From the cell containing the given text, extract its center point as (x, y) coordinate. 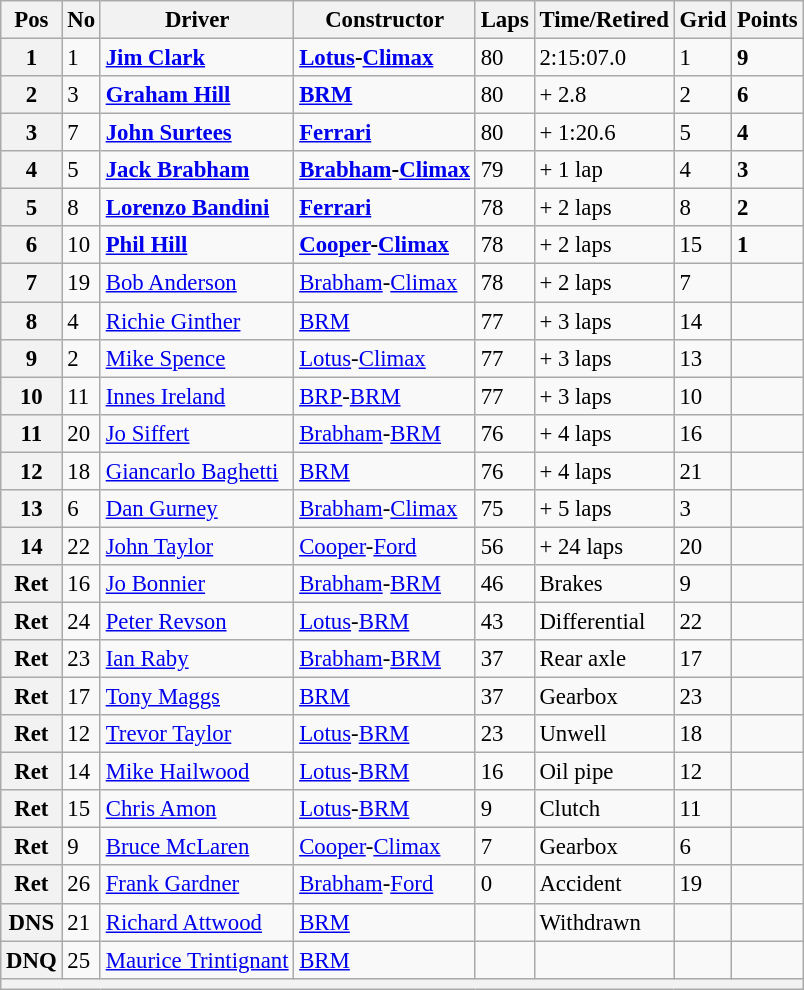
Mike Spence (196, 358)
24 (81, 621)
+ 1 lap (604, 170)
56 (504, 546)
Cooper-Ford (384, 546)
Chris Amon (196, 809)
Graham Hill (196, 95)
Jo Siffert (196, 433)
Ian Raby (196, 659)
BRP-BRM (384, 396)
Phil Hill (196, 245)
Giancarlo Baghetti (196, 471)
Richard Attwood (196, 922)
+ 5 laps (604, 509)
Constructor (384, 20)
Jim Clark (196, 58)
Jo Bonnier (196, 584)
Brabham-Ford (384, 885)
No (81, 20)
0 (504, 885)
Grid (702, 20)
Withdrawn (604, 922)
Laps (504, 20)
25 (81, 960)
Accident (604, 885)
DNS (32, 922)
Driver (196, 20)
DNQ (32, 960)
Dan Gurney (196, 509)
Clutch (604, 809)
+ 2.8 (604, 95)
Innes Ireland (196, 396)
Richie Ginther (196, 321)
Rear axle (604, 659)
Time/Retired (604, 20)
Mike Hailwood (196, 772)
John Surtees (196, 133)
Differential (604, 621)
Tony Maggs (196, 697)
+ 24 laps (604, 546)
John Taylor (196, 546)
2:15:07.0 (604, 58)
79 (504, 170)
75 (504, 509)
Bruce McLaren (196, 847)
Unwell (604, 734)
Bob Anderson (196, 283)
Pos (32, 20)
Frank Gardner (196, 885)
Oil pipe (604, 772)
46 (504, 584)
Peter Revson (196, 621)
Points (768, 20)
Maurice Trintignant (196, 960)
43 (504, 621)
Trevor Taylor (196, 734)
Brakes (604, 584)
26 (81, 885)
Lorenzo Bandini (196, 208)
+ 1:20.6 (604, 133)
Jack Brabham (196, 170)
